Detect which cell encompasses the target text, then output its (x, y) center coordinate. 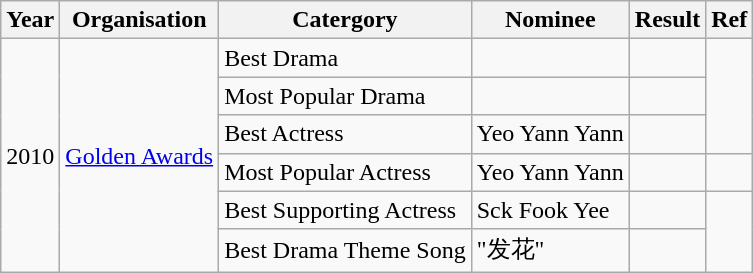
Result (667, 20)
Golden Awards (140, 156)
Catergory (346, 20)
Best Drama Theme Song (346, 250)
2010 (30, 156)
Most Popular Actress (346, 172)
Sck Fook Yee (550, 210)
Best Supporting Actress (346, 210)
Ref (730, 20)
Organisation (140, 20)
Most Popular Drama (346, 96)
Best Drama (346, 58)
Year (30, 20)
Nominee (550, 20)
"发花" (550, 250)
Best Actress (346, 134)
